For the text-containing cell, return its midpoint in [x, y] coordinate format. 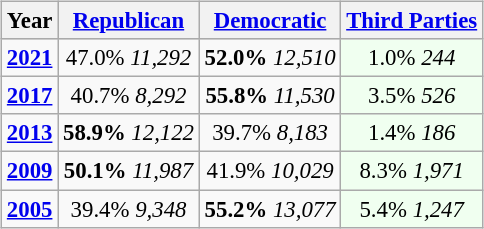
39.4% 9,348 [129, 209]
55.2% 13,077 [270, 209]
55.8% 11,530 [270, 96]
1.0% 244 [412, 58]
47.0% 11,292 [129, 58]
Year [30, 21]
Republican [129, 21]
3.5% 526 [412, 96]
8.3% 1,971 [412, 171]
40.7% 8,292 [129, 96]
Democratic [270, 21]
52.0% 12,510 [270, 58]
2009 [30, 171]
2021 [30, 58]
2013 [30, 133]
5.4% 1,247 [412, 209]
2017 [30, 96]
Third Parties [412, 21]
39.7% 8,183 [270, 133]
41.9% 10,029 [270, 171]
2005 [30, 209]
58.9% 12,122 [129, 133]
50.1% 11,987 [129, 171]
1.4% 186 [412, 133]
